Determine the [x, y] coordinate at the center of the cell enclosing the given text.  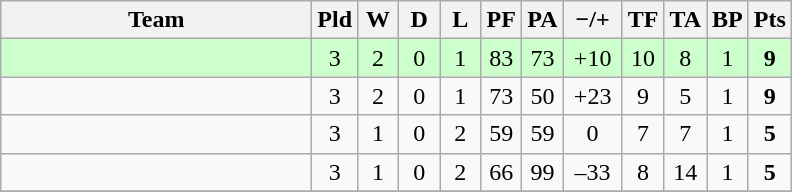
83 [502, 58]
66 [502, 172]
PA [542, 20]
BP [728, 20]
+23 [592, 96]
W [378, 20]
Pld [335, 20]
10 [643, 58]
TA [686, 20]
14 [686, 172]
99 [542, 172]
D [420, 20]
–33 [592, 172]
−/+ [592, 20]
+10 [592, 58]
L [460, 20]
PF [502, 20]
Team [156, 20]
Pts [770, 20]
TF [643, 20]
50 [542, 96]
